Detect which cell encompasses the target text, then output its [X, Y] center coordinate. 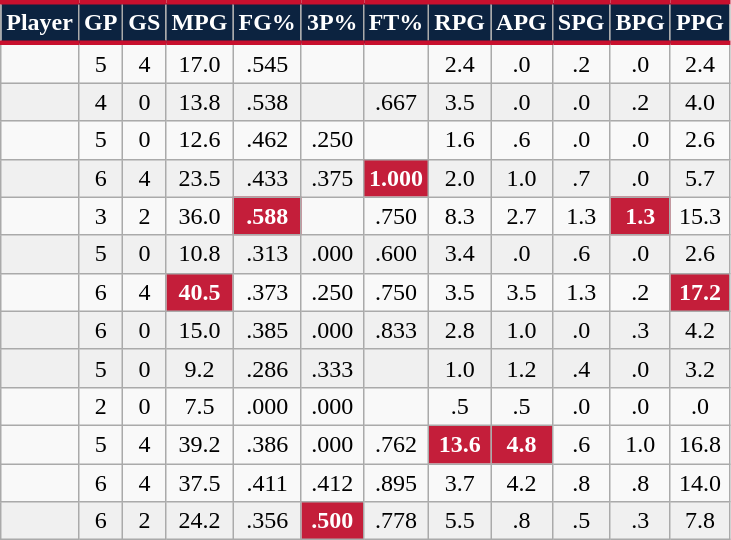
APG [522, 22]
7.5 [200, 406]
7.8 [700, 521]
24.2 [200, 521]
GP [100, 22]
10.8 [200, 254]
.778 [396, 521]
.600 [396, 254]
17.0 [200, 63]
.286 [267, 368]
.386 [267, 444]
3.4 [460, 254]
.373 [267, 292]
4.8 [522, 444]
.313 [267, 254]
5.5 [460, 521]
.462 [267, 140]
.762 [396, 444]
14.0 [700, 483]
.412 [332, 483]
1.2 [522, 368]
PPG [700, 22]
.895 [396, 483]
.433 [267, 178]
.385 [267, 330]
12.6 [200, 140]
BPG [640, 22]
16.8 [700, 444]
2.8 [460, 330]
3.2 [700, 368]
9.2 [200, 368]
FT% [396, 22]
RPG [460, 22]
39.2 [200, 444]
.333 [332, 368]
3 [100, 216]
GS [144, 22]
.833 [396, 330]
.545 [267, 63]
13.8 [200, 102]
Player [40, 22]
4.0 [700, 102]
5.7 [700, 178]
2.7 [522, 216]
3.7 [460, 483]
2.0 [460, 178]
.4 [581, 368]
36.0 [200, 216]
40.5 [200, 292]
.500 [332, 521]
1.000 [396, 178]
1.6 [460, 140]
13.6 [460, 444]
23.5 [200, 178]
15.0 [200, 330]
15.3 [700, 216]
FG% [267, 22]
17.2 [700, 292]
8.3 [460, 216]
MPG [200, 22]
SPG [581, 22]
.411 [267, 483]
3P% [332, 22]
.375 [332, 178]
.667 [396, 102]
37.5 [200, 483]
.538 [267, 102]
.588 [267, 216]
.7 [581, 178]
.356 [267, 521]
